Return the (X, Y) coordinate for the center point of the cell that contains the specified text.  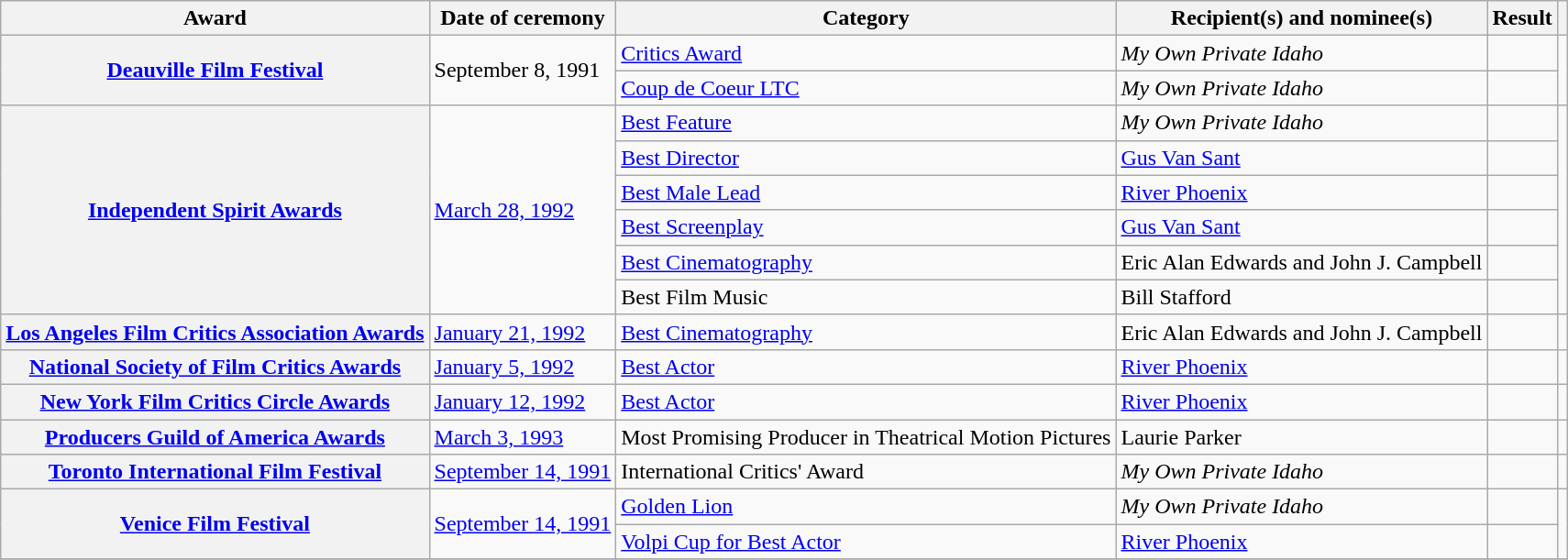
International Critics' Award (866, 472)
Coup de Coeur LTC (866, 88)
Laurie Parker (1302, 437)
National Society of Film Critics Awards (215, 367)
Category (866, 18)
Best Male Lead (866, 192)
January 5, 1992 (523, 367)
Most Promising Producer in Theatrical Motion Pictures (866, 437)
Award (215, 18)
Toronto International Film Festival (215, 472)
Best Film Music (866, 297)
Golden Lion (866, 507)
Los Angeles Film Critics Association Awards (215, 332)
Critics Award (866, 53)
September 8, 1991 (523, 71)
Best Screenplay (866, 227)
Result (1522, 18)
Recipient(s) and nominee(s) (1302, 18)
Producers Guild of America Awards (215, 437)
January 21, 1992 (523, 332)
New York Film Critics Circle Awards (215, 401)
March 3, 1993 (523, 437)
Volpi Cup for Best Actor (866, 542)
January 12, 1992 (523, 401)
Best Feature (866, 123)
Deauville Film Festival (215, 71)
Date of ceremony (523, 18)
Bill Stafford (1302, 297)
Independent Spirit Awards (215, 210)
March 28, 1992 (523, 210)
Best Director (866, 158)
Venice Film Festival (215, 524)
